From the cell containing the given text, extract its center point as [x, y] coordinate. 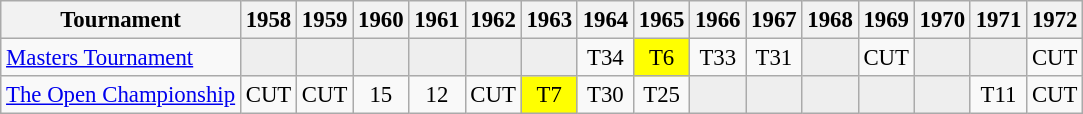
T30 [605, 95]
1963 [549, 20]
1959 [325, 20]
T11 [998, 95]
T31 [774, 58]
T33 [718, 58]
Tournament [121, 20]
1965 [661, 20]
1960 [381, 20]
T34 [605, 58]
1972 [1055, 20]
1966 [718, 20]
1958 [268, 20]
1967 [774, 20]
1962 [493, 20]
1964 [605, 20]
The Open Championship [121, 95]
Masters Tournament [121, 58]
T7 [549, 95]
T6 [661, 58]
15 [381, 95]
T25 [661, 95]
1968 [830, 20]
1971 [998, 20]
1970 [942, 20]
1969 [886, 20]
1961 [437, 20]
12 [437, 95]
